Provide the [X, Y] coordinate of the cell's center where the given text is located.  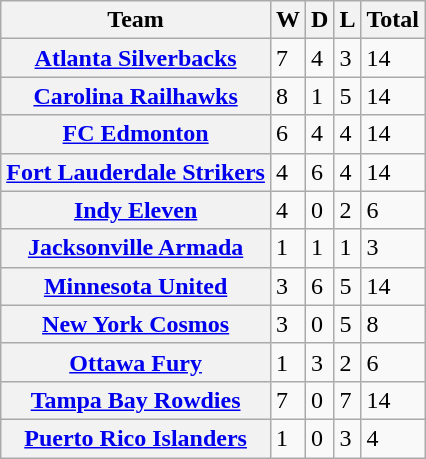
New York Cosmos [136, 324]
Fort Lauderdale Strikers [136, 172]
W [288, 20]
Carolina Railhawks [136, 96]
Minnesota United [136, 286]
Puerto Rico Islanders [136, 438]
Total [393, 20]
D [320, 20]
Team [136, 20]
FC Edmonton [136, 134]
Atlanta Silverbacks [136, 58]
Indy Eleven [136, 210]
Tampa Bay Rowdies [136, 400]
Jacksonville Armada [136, 248]
L [348, 20]
Ottawa Fury [136, 362]
